Detect which cell encompasses the target text, then output its [X, Y] center coordinate. 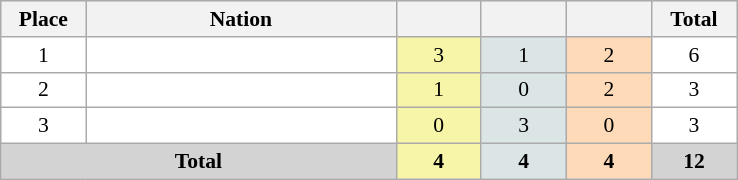
6 [694, 55]
Nation [241, 19]
12 [694, 162]
Place [44, 19]
